Output the [X, Y] coordinate of the center of the cell containing the given text.  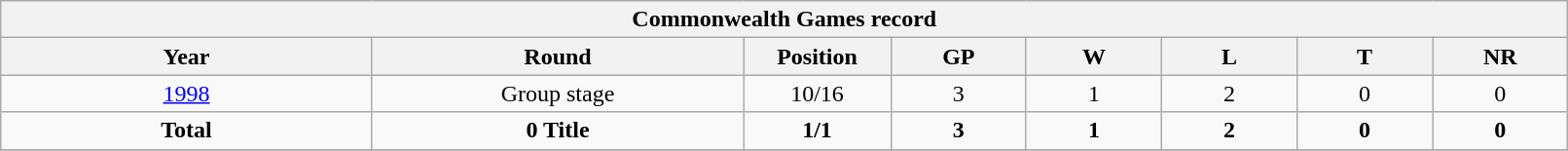
Commonwealth Games record [784, 19]
0 Title [558, 131]
1998 [187, 94]
NR [1501, 57]
Round [558, 57]
T [1365, 57]
10/16 [818, 94]
Total [187, 131]
L [1228, 57]
GP [958, 57]
Year [187, 57]
1/1 [818, 131]
Group stage [558, 94]
W [1094, 57]
Position [818, 57]
